Pinpoint the cell where the given text exists, returning its [X, Y] midpoint coordinate. 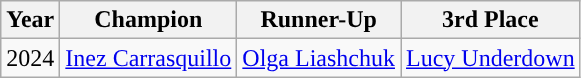
Olga Liashchuk [319, 58]
Lucy Underdown [490, 58]
Runner-Up [319, 20]
2024 [30, 58]
3rd Place [490, 20]
Inez Carrasquillo [148, 58]
Year [30, 20]
Champion [148, 20]
